Output the [X, Y] coordinate of the center of the cell containing the given text.  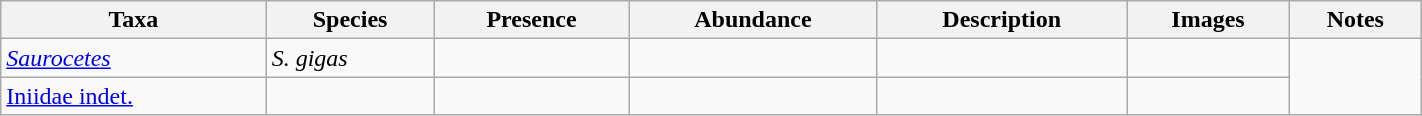
Taxa [134, 20]
Notes [1355, 20]
Images [1208, 20]
Description [1002, 20]
Species [350, 20]
S. gigas [350, 58]
Iniidae indet. [134, 96]
Saurocetes [134, 58]
Abundance [753, 20]
Presence [532, 20]
